Locate the cell with the specified text and output its [x, y] center coordinate. 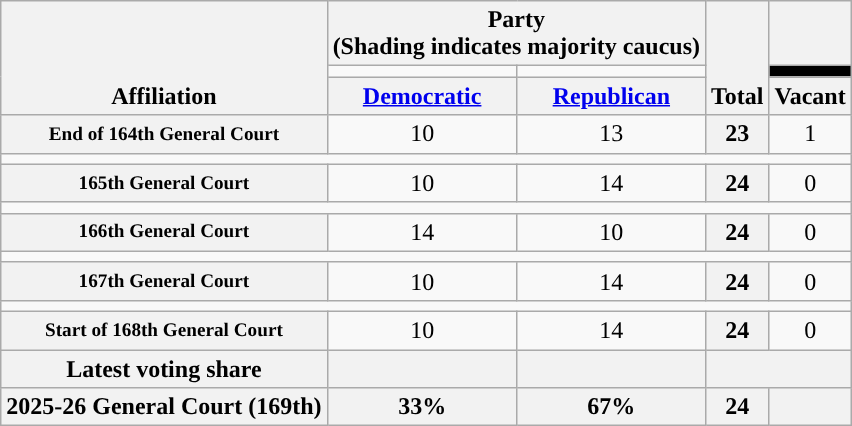
167th General Court [164, 281]
13 [611, 134]
166th General Court [164, 232]
Latest voting share [164, 369]
2025-26 General Court (169th) [164, 407]
1 [810, 134]
33% [422, 407]
Total [738, 58]
165th General Court [164, 183]
End of 164th General Court [164, 134]
Republican [611, 96]
67% [611, 407]
23 [738, 134]
Affiliation [164, 58]
Democratic [422, 96]
Start of 168th General Court [164, 330]
Party (Shading indicates majority caucus) [516, 34]
Vacant [810, 96]
